Scan for the cell matching the given text and deliver its [x, y] coordinate at center. 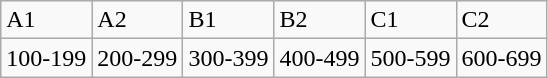
600-699 [502, 58]
A2 [138, 20]
300-399 [228, 58]
C2 [502, 20]
100-199 [46, 58]
B1 [228, 20]
C1 [410, 20]
200-299 [138, 58]
B2 [320, 20]
A1 [46, 20]
400-499 [320, 58]
500-599 [410, 58]
